Capture the cell that displays the provided text and extract its (X, Y) central coordinate. 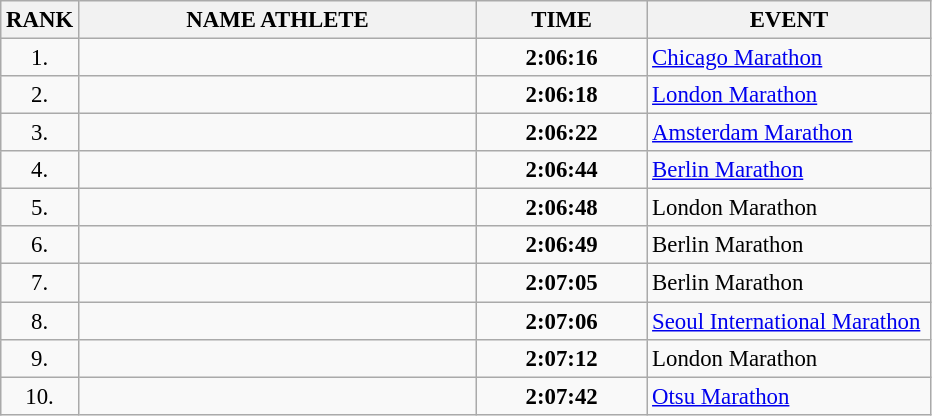
2:06:16 (562, 58)
Otsu Marathon (789, 396)
2:07:06 (562, 321)
1. (40, 58)
EVENT (789, 20)
10. (40, 396)
6. (40, 245)
2:07:12 (562, 358)
8. (40, 321)
2:07:42 (562, 396)
RANK (40, 20)
Chicago Marathon (789, 58)
2:06:22 (562, 133)
2:07:05 (562, 283)
2:06:49 (562, 245)
5. (40, 208)
9. (40, 358)
2:06:18 (562, 95)
2:06:44 (562, 170)
2:06:48 (562, 208)
NAME ATHLETE (277, 20)
2. (40, 95)
7. (40, 283)
Seoul International Marathon (789, 321)
4. (40, 170)
3. (40, 133)
TIME (562, 20)
Amsterdam Marathon (789, 133)
